Scan for the cell matching the given text and deliver its (X, Y) coordinate at center. 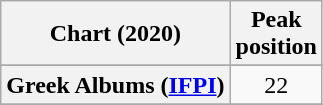
Greek Albums (IFPI) (116, 85)
22 (276, 85)
Peakposition (276, 34)
Chart (2020) (116, 34)
